Search for the cell housing the specified text and yield its (x, y) center coordinate. 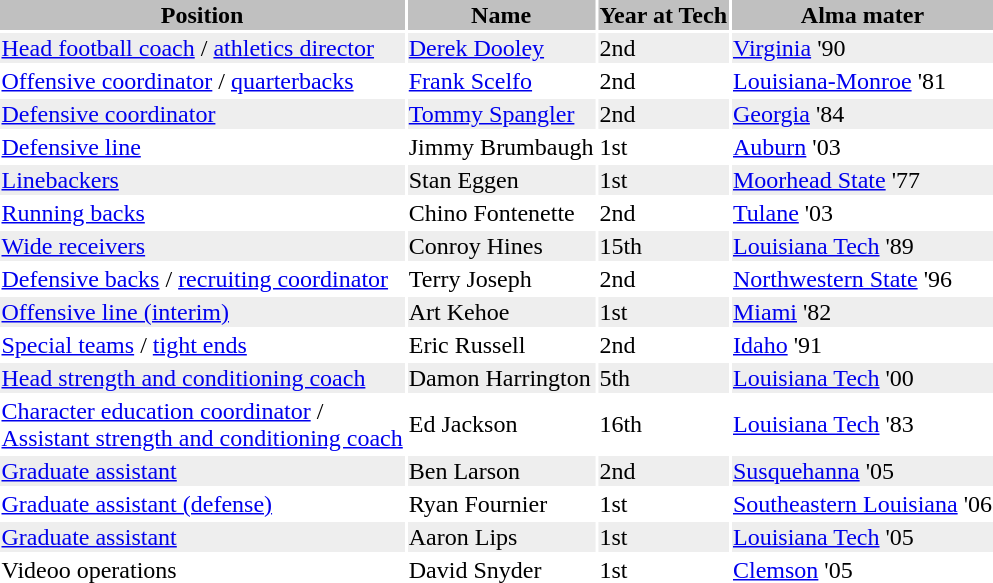
Ryan Fournier (501, 504)
Frank Scelfo (501, 81)
Aaron Lips (501, 537)
Character education coordinator /Assistant strength and conditioning coach (202, 424)
Jimmy Brumbaugh (501, 147)
Offensive coordinator / quarterbacks (202, 81)
15th (664, 246)
Ben Larson (501, 471)
Head football coach / athletics director (202, 48)
Year at Tech (664, 15)
Wide receivers (202, 246)
Offensive line (interim) (202, 312)
Special teams / tight ends (202, 345)
Terry Joseph (501, 279)
Eric Russell (501, 345)
5th (664, 378)
Defensive backs / recruiting coordinator (202, 279)
Defensive coordinator (202, 114)
Linebackers (202, 180)
Derek Dooley (501, 48)
Running backs (202, 213)
Defensive line (202, 147)
Stan Eggen (501, 180)
Position (202, 15)
Conroy Hines (501, 246)
Head strength and conditioning coach (202, 378)
Damon Harrington (501, 378)
Art Kehoe (501, 312)
Ed Jackson (501, 424)
Name (501, 15)
Graduate assistant (defense) (202, 504)
16th (664, 424)
Chino Fontenette (501, 213)
Tommy Spangler (501, 114)
